Find where the given text appears and provide that cell's center as [X, Y] coordinate. 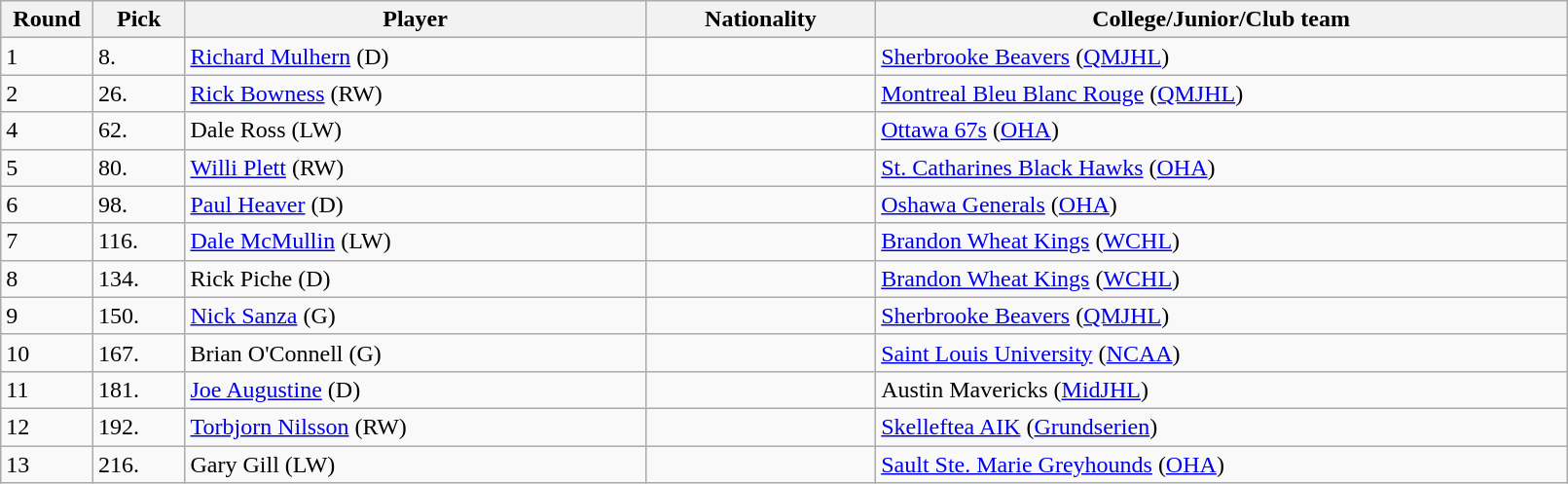
5 [47, 168]
8 [47, 279]
192. [138, 427]
Rick Piche (D) [415, 279]
10 [47, 353]
1 [47, 56]
62. [138, 130]
2 [47, 93]
7 [47, 242]
Nick Sanza (G) [415, 316]
Dale McMullin (LW) [415, 242]
6 [47, 205]
8. [138, 56]
116. [138, 242]
167. [138, 353]
181. [138, 390]
Montreal Bleu Blanc Rouge (QMJHL) [1222, 93]
Austin Mavericks (MidJHL) [1222, 390]
Pick [138, 19]
Sault Ste. Marie Greyhounds (OHA) [1222, 465]
Richard Mulhern (D) [415, 56]
Saint Louis University (NCAA) [1222, 353]
Gary Gill (LW) [415, 465]
12 [47, 427]
9 [47, 316]
Willi Plett (RW) [415, 168]
Ottawa 67s (OHA) [1222, 130]
4 [47, 130]
Skelleftea AIK (Grundserien) [1222, 427]
134. [138, 279]
216. [138, 465]
St. Catharines Black Hawks (OHA) [1222, 168]
Oshawa Generals (OHA) [1222, 205]
98. [138, 205]
College/Junior/Club team [1222, 19]
Torbjorn Nilsson (RW) [415, 427]
80. [138, 168]
Joe Augustine (D) [415, 390]
Dale Ross (LW) [415, 130]
13 [47, 465]
150. [138, 316]
Brian O'Connell (G) [415, 353]
11 [47, 390]
26. [138, 93]
Player [415, 19]
Paul Heaver (D) [415, 205]
Rick Bowness (RW) [415, 93]
Nationality [761, 19]
Round [47, 19]
